Return (X, Y) of the center of cell containing provided text 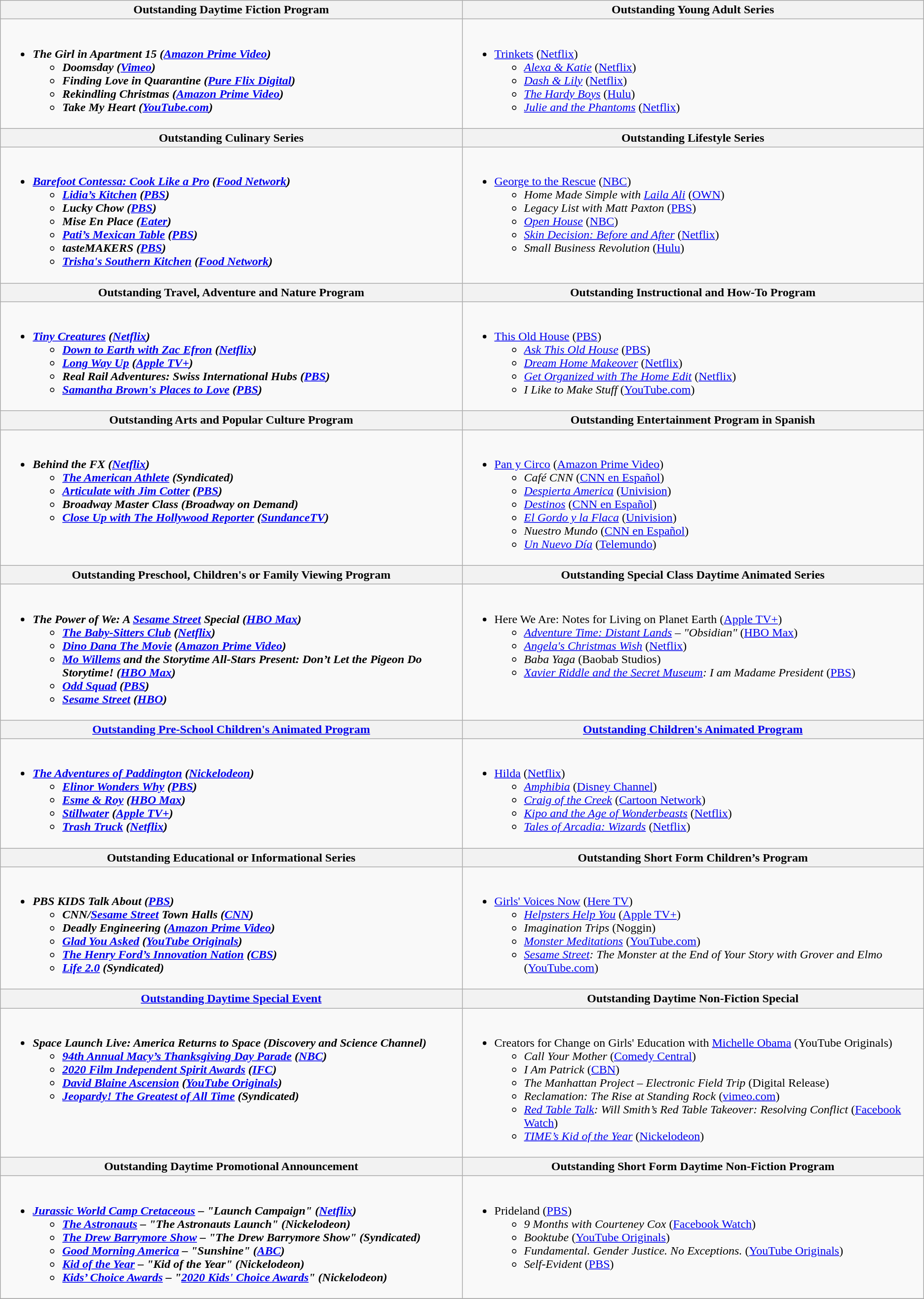
Outstanding Daytime Fiction Program (231, 10)
Outstanding Educational or Informational Series (231, 858)
Outstanding Children's Animated Program (693, 729)
Outstanding Short Form Children’s Program (693, 858)
Outstanding Arts and Popular Culture Program (231, 420)
Outstanding Special Class Daytime Animated Series (693, 575)
Outstanding Young Adult Series (693, 10)
Outstanding Short Form Daytime Non-Fiction Program (693, 1167)
Outstanding Daytime Promotional Announcement (231, 1167)
Outstanding Lifestyle Series (693, 138)
Outstanding Culinary Series (231, 138)
Outstanding Preschool, Children's or Family Viewing Program (231, 575)
This Old House (PBS)Ask This Old House (PBS)Dream Home Makeover (Netflix)Get Organized with The Home Edit (Netflix)I Like to Make Stuff (YouTube.com) (693, 356)
Outstanding Entertainment Program in Spanish (693, 420)
The Adventures of Paddington (Nickelodeon)Elinor Wonders Why (PBS)Esme & Roy (HBO Max)Stillwater (Apple TV+)Trash Truck (Netflix) (231, 793)
Trinkets (Netflix)Alexa & Katie (Netflix)Dash & Lily (Netflix)The Hardy Boys (Hulu)Julie and the Phantoms (Netflix) (693, 74)
Outstanding Daytime Non-Fiction Special (693, 999)
Outstanding Pre-School Children's Animated Program (231, 729)
Outstanding Instructional and How-To Program (693, 292)
Outstanding Daytime Special Event (231, 999)
Outstanding Travel, Adventure and Nature Program (231, 292)
